Find where the given text appears and provide that cell's center as [X, Y] coordinate. 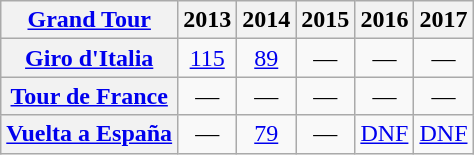
2017 [444, 20]
Giro d'Italia [90, 58]
2015 [326, 20]
2013 [208, 20]
89 [266, 58]
2014 [266, 20]
Tour de France [90, 96]
Grand Tour [90, 20]
115 [208, 58]
Vuelta a España [90, 134]
79 [266, 134]
2016 [384, 20]
